Determine the (x, y) coordinate at the center of the cell enclosing the given text.  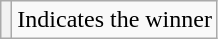
Indicates the winner (115, 20)
